Provide the [x, y] coordinate of the cell's center where the given text is located.  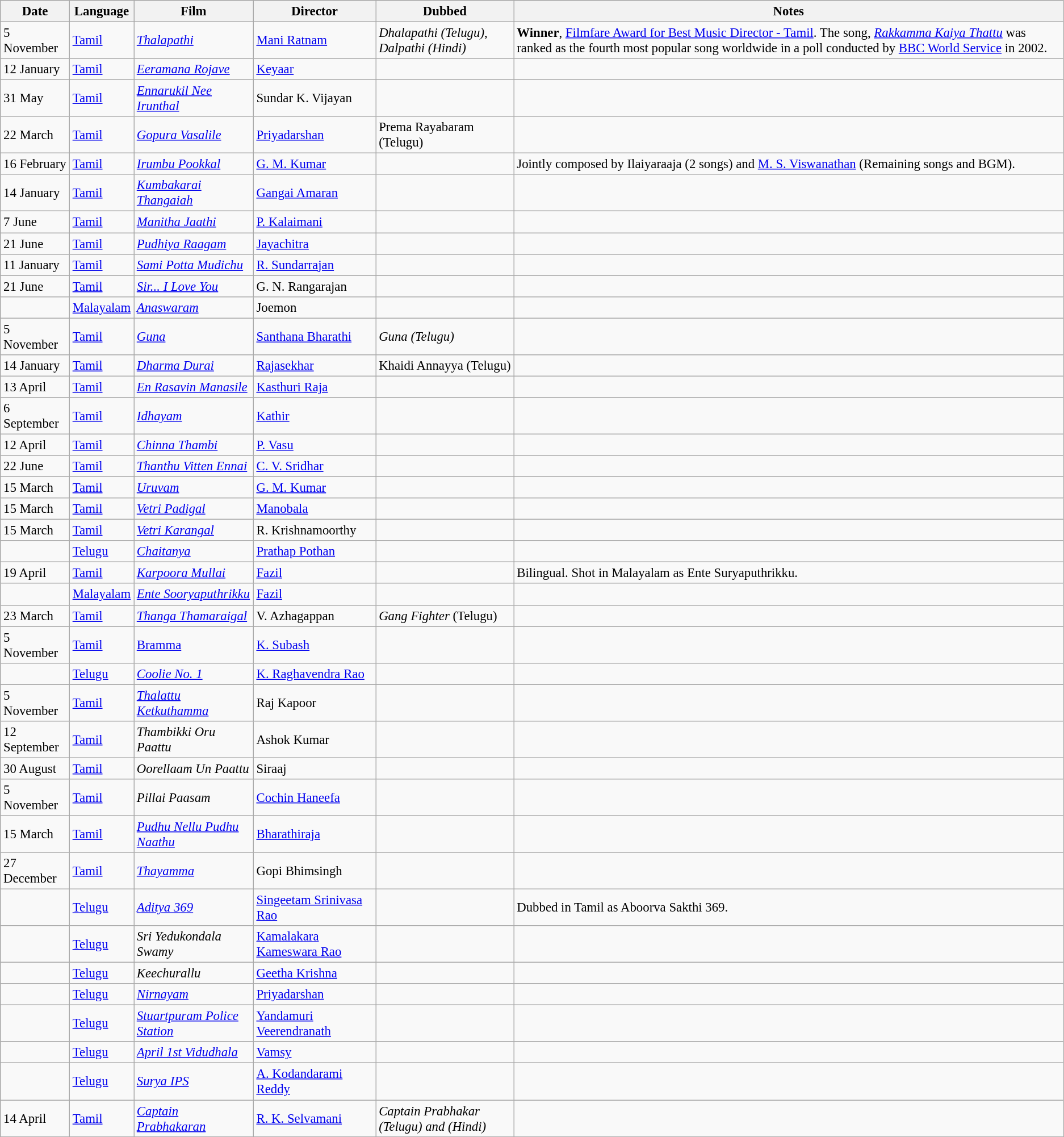
Stuartpuram Police Station [194, 1023]
Film [194, 11]
Khaidi Annayya (Telugu) [445, 366]
12 September [35, 739]
Nirnayam [194, 994]
Prema Rayabaram (Telugu) [445, 135]
Surya IPS [194, 1081]
Mani Ratnam [315, 41]
Ennarukil Nee Irunthal [194, 99]
Ashok Kumar [315, 739]
Thambikki Oru Paattu [194, 739]
Vetri Padigal [194, 509]
Coolie No. 1 [194, 674]
Vamsy [315, 1052]
Dharma Durai [194, 366]
A. Kodandarami Reddy [315, 1081]
Keechurallu [194, 973]
Language [101, 11]
Notes [789, 11]
Thalapathi [194, 41]
Dubbed [445, 11]
31 May [35, 99]
Kamalakara Kameswara Rao [315, 944]
V. Azhagappan [315, 616]
Raj Kapoor [315, 703]
Idhayam [194, 416]
Chinna Thambi [194, 445]
Kathir [315, 416]
Sri Yedukondala Swamy [194, 944]
Thayamma [194, 871]
Director [315, 11]
19 April [35, 573]
Thalattu Ketkuthamma [194, 703]
Geetha Krishna [315, 973]
Keyaar [315, 69]
22 March [35, 135]
Dubbed in Tamil as Aboorva Sakthi 369. [789, 908]
Captain Prabhakar (Telugu) and (Hindi) [445, 1119]
12 April [35, 445]
Kasthuri Raja [315, 387]
Gangai Amaran [315, 193]
6 September [35, 416]
Kumbakarai Thangaiah [194, 193]
Yandamuri Veerendranath [315, 1023]
13 April [35, 387]
Joemon [315, 307]
Gopi Bhimsingh [315, 871]
P. Vasu [315, 445]
11 January [35, 265]
K. Raghavendra Rao [315, 674]
Cochin Haneefa [315, 797]
R. Krishnamoorthy [315, 530]
Eeramana Rojave [194, 69]
P. Kalaimani [315, 222]
22 June [35, 466]
Ente Sooryaputhrikku [194, 595]
Date [35, 11]
G. N. Rangarajan [315, 286]
Thanthu Vitten Ennai [194, 466]
Prathap Pothan [315, 551]
R. Sundarrajan [315, 265]
En Rasavin Manasile [194, 387]
Santhana Bharathi [315, 336]
Captain Prabhakaran [194, 1119]
Rajasekhar [315, 366]
Pudhiya Raagam [194, 244]
Bharathiraja [315, 834]
Vetri Karangal [194, 530]
Guna (Telugu) [445, 336]
Oorellaam Un Paattu [194, 768]
Pudhu Nellu Pudhu Naathu [194, 834]
Sir... I Love You [194, 286]
Thanga Thamaraigal [194, 616]
30 August [35, 768]
Aditya 369 [194, 908]
Dhalapathi (Telugu), Dalpathi (Hindi) [445, 41]
Bilingual. Shot in Malayalam as Ente Suryaputhrikku. [789, 573]
Manitha Jaathi [194, 222]
Gang Fighter (Telugu) [445, 616]
Gopura Vasalile [194, 135]
Sundar K. Vijayan [315, 99]
Siraaj [315, 768]
14 April [35, 1119]
Anaswaram [194, 307]
Guna [194, 336]
23 March [35, 616]
Jointly composed by Ilaiyaraaja (2 songs) and M. S. Viswanathan (Remaining songs and BGM). [789, 164]
27 December [35, 871]
C. V. Sridhar [315, 466]
Singeetam Srinivasa Rao [315, 908]
Uruvam [194, 488]
Irumbu Pookkal [194, 164]
Bramma [194, 645]
K. Subash [315, 645]
7 June [35, 222]
16 February [35, 164]
Chaitanya [194, 551]
R. K. Selvamani [315, 1119]
Manobala [315, 509]
Karpoora Mullai [194, 573]
12 January [35, 69]
Pillai Paasam [194, 797]
Jayachitra [315, 244]
Sami Potta Mudichu [194, 265]
April 1st Vidudhala [194, 1052]
